Search for the cell housing the specified text and yield its (x, y) center coordinate. 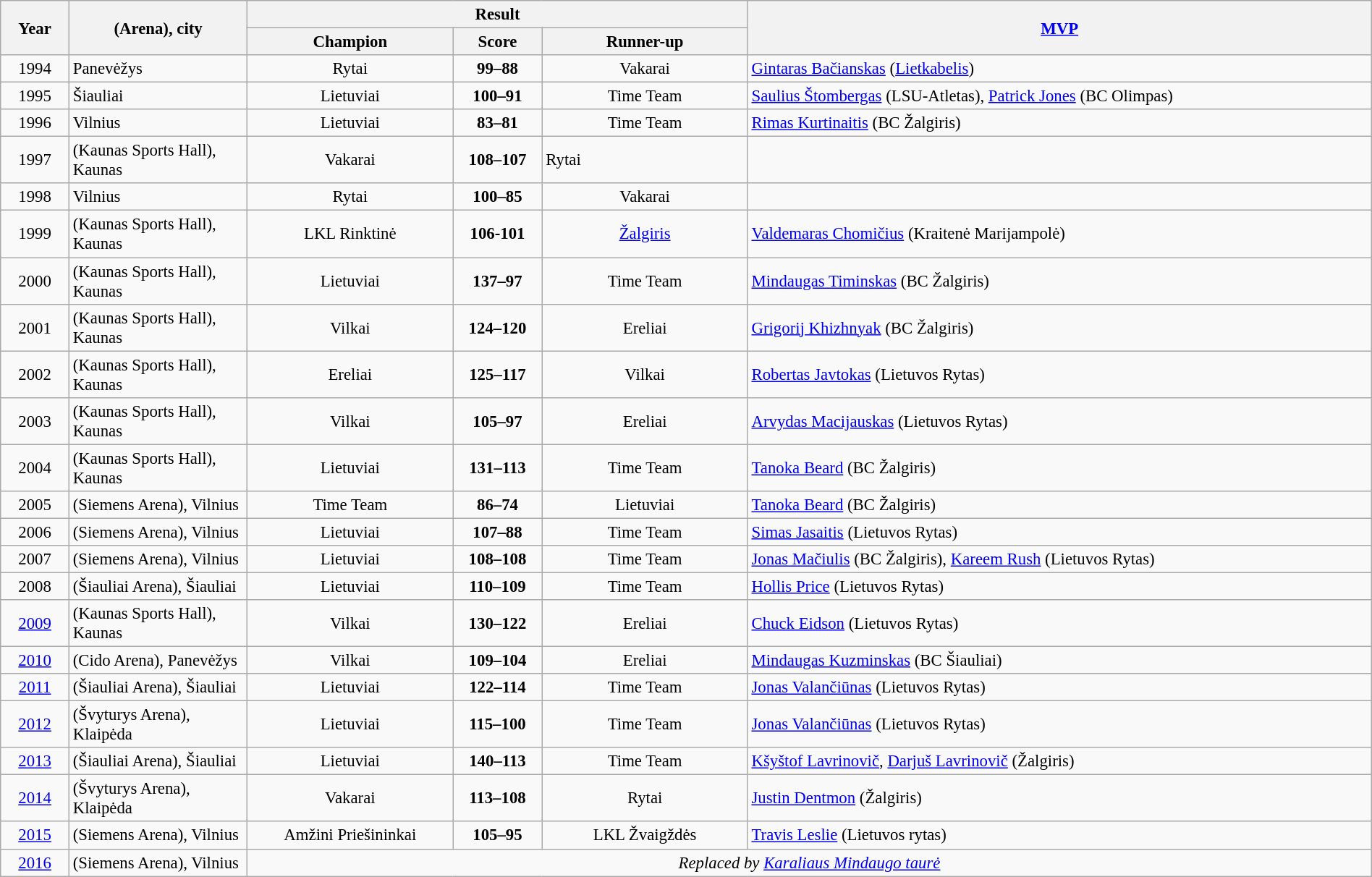
2016 (35, 863)
124–120 (498, 327)
Mindaugas Timinskas (BC Žalgiris) (1059, 281)
99–88 (498, 69)
1998 (35, 198)
MVP (1059, 27)
2006 (35, 532)
130–122 (498, 624)
LKL Žvaigždės (645, 836)
131–113 (498, 467)
125–117 (498, 375)
106-101 (498, 234)
Gintaras Bačianskas (Lietkabelis) (1059, 69)
113–108 (498, 799)
122–114 (498, 687)
1999 (35, 234)
83–81 (498, 123)
108–107 (498, 161)
100–91 (498, 96)
2001 (35, 327)
2005 (35, 505)
2007 (35, 559)
Grigorij Khizhnyak (BC Žalgiris) (1059, 327)
2009 (35, 624)
2013 (35, 761)
109–104 (498, 661)
105–97 (498, 421)
Year (35, 27)
Valdemaras Chomičius (Kraitenė Marijampolė) (1059, 234)
Travis Leslie (Lietuvos rytas) (1059, 836)
Chuck Eidson (Lietuvos Rytas) (1059, 624)
Score (498, 42)
2000 (35, 281)
2011 (35, 687)
Jonas Mačiulis (BC Žalgiris), Kareem Rush (Lietuvos Rytas) (1059, 559)
1994 (35, 69)
2004 (35, 467)
107–88 (498, 532)
2002 (35, 375)
1996 (35, 123)
2003 (35, 421)
2015 (35, 836)
Replaced by Karaliaus Mindaugo taurė (810, 863)
Robertas Javtokas (Lietuvos Rytas) (1059, 375)
Arvydas Macijauskas (Lietuvos Rytas) (1059, 421)
137–97 (498, 281)
Amžini Priešininkai (350, 836)
Champion (350, 42)
Result (498, 14)
1995 (35, 96)
(Cido Arena), Panevėžys (158, 661)
Hollis Price (Lietuvos Rytas) (1059, 586)
115–100 (498, 725)
Rimas Kurtinaitis (BC Žalgiris) (1059, 123)
2012 (35, 725)
LKL Rinktinė (350, 234)
1997 (35, 161)
Kšyštof Lavrinovič, Darjuš Lavrinovič (Žalgiris) (1059, 761)
86–74 (498, 505)
100–85 (498, 198)
Mindaugas Kuzminskas (BC Šiauliai) (1059, 661)
(Arena), city (158, 27)
2014 (35, 799)
2010 (35, 661)
Panevėžys (158, 69)
Šiauliai (158, 96)
Justin Dentmon (Žalgiris) (1059, 799)
Žalgiris (645, 234)
Saulius Štombergas (LSU-Atletas), Patrick Jones (BC Olimpas) (1059, 96)
140–113 (498, 761)
105–95 (498, 836)
Simas Jasaitis (Lietuvos Rytas) (1059, 532)
2008 (35, 586)
110–109 (498, 586)
108–108 (498, 559)
Runner-up (645, 42)
